Search for the cell housing the specified text and yield its [x, y] center coordinate. 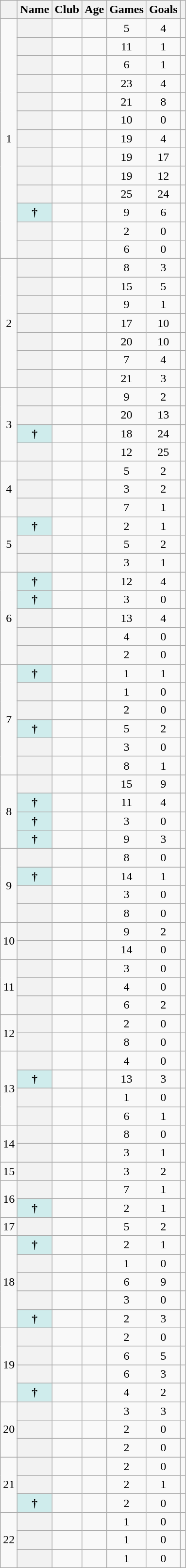
Games [127, 10]
Age [94, 10]
Goals [163, 10]
16 [9, 1199]
22 [9, 1540]
Club [67, 10]
23 [127, 83]
Name [35, 10]
